Return the (X, Y) coordinate for the center point of the cell that contains the specified text.  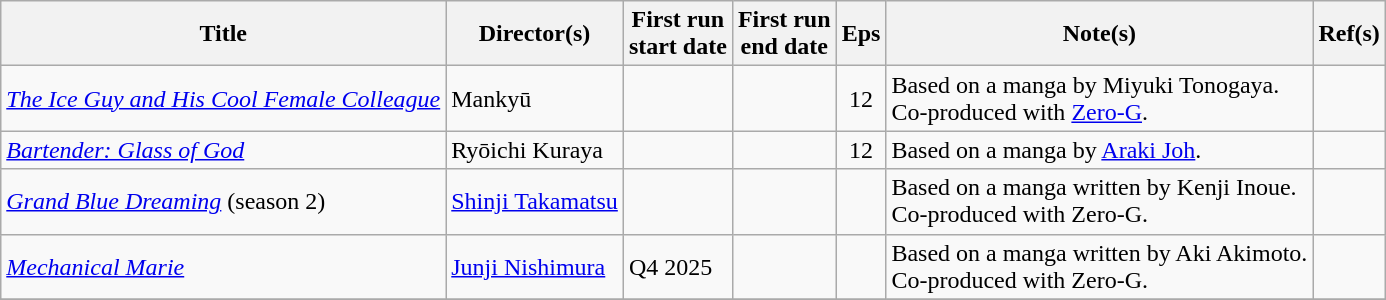
Based on a manga by Araki Joh. (1100, 150)
Shinji Takamatsu (535, 202)
Mankyū (535, 98)
First runstart date (678, 34)
Bartender: Glass of God (224, 150)
Based on a manga by Miyuki Tonogaya.Co-produced with Zero-G. (1100, 98)
Ref(s) (1349, 34)
Based on a manga written by Kenji Inoue.Co-produced with Zero-G. (1100, 202)
The Ice Guy and His Cool Female Colleague (224, 98)
Grand Blue Dreaming (season 2) (224, 202)
Eps (861, 34)
Based on a manga written by Aki Akimoto.Co-produced with Zero-G. (1100, 266)
Director(s) (535, 34)
Ryōichi Kuraya (535, 150)
Q4 2025 (678, 266)
Mechanical Marie (224, 266)
Title (224, 34)
Note(s) (1100, 34)
Junji Nishimura (535, 266)
First runend date (784, 34)
